Identify which cell holds the provided text, then report its [x, y] central coordinate. 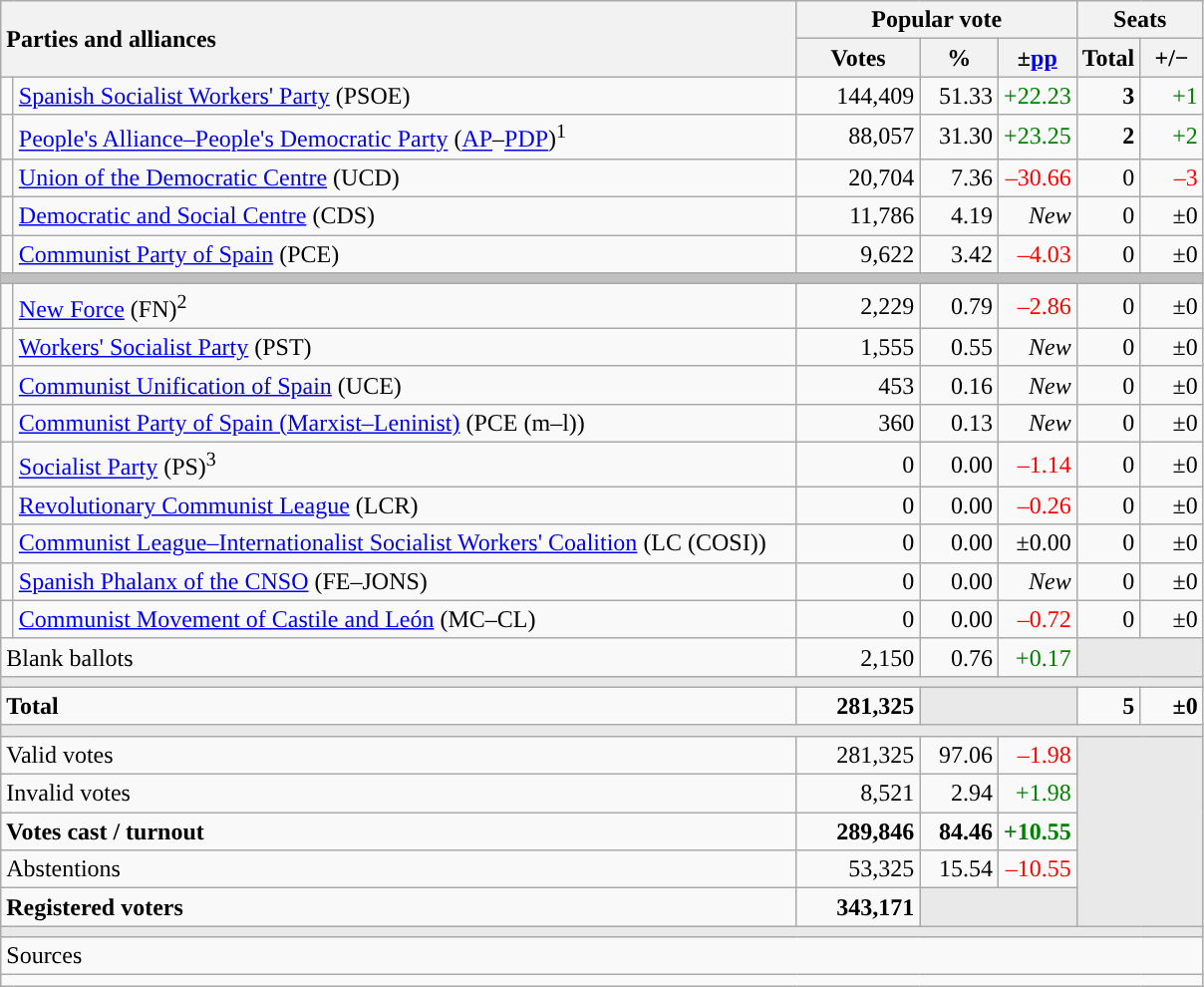
Communist Party of Spain (PCE) [405, 254]
9,622 [858, 254]
+/− [1172, 58]
+1 [1172, 96]
New Force (FN)2 [405, 307]
Votes cast / turnout [399, 831]
0.76 [959, 657]
343,171 [858, 907]
–1.14 [1037, 465]
–2.86 [1037, 307]
Registered voters [399, 907]
Abstentions [399, 869]
0.55 [959, 347]
4.19 [959, 216]
Communist Party of Spain (Marxist–Leninist) (PCE (m–l)) [405, 423]
144,409 [858, 96]
2,150 [858, 657]
0.16 [959, 385]
–10.55 [1037, 869]
±pp [1037, 58]
% [959, 58]
Union of the Democratic Centre (UCD) [405, 177]
Sources [602, 956]
0.13 [959, 423]
2 [1108, 138]
2,229 [858, 307]
+0.17 [1037, 657]
360 [858, 423]
8,521 [858, 794]
–0.26 [1037, 505]
+2 [1172, 138]
Spanish Phalanx of the CNSO (FE–JONS) [405, 581]
7.36 [959, 177]
+23.25 [1037, 138]
1,555 [858, 347]
+1.98 [1037, 794]
0.79 [959, 307]
Seats [1140, 20]
289,846 [858, 831]
Invalid votes [399, 794]
–0.72 [1037, 619]
Communist Unification of Spain (UCE) [405, 385]
88,057 [858, 138]
±0.00 [1037, 543]
Communist League–Internationalist Socialist Workers' Coalition (LC (COSI)) [405, 543]
84.46 [959, 831]
2.94 [959, 794]
–30.66 [1037, 177]
Votes [858, 58]
53,325 [858, 869]
Socialist Party (PS)3 [405, 465]
3.42 [959, 254]
–3 [1172, 177]
–4.03 [1037, 254]
+22.23 [1037, 96]
Parties and alliances [399, 39]
Democratic and Social Centre (CDS) [405, 216]
11,786 [858, 216]
–1.98 [1037, 756]
3 [1108, 96]
Spanish Socialist Workers' Party (PSOE) [405, 96]
Workers' Socialist Party (PST) [405, 347]
+10.55 [1037, 831]
31.30 [959, 138]
Valid votes [399, 756]
Communist Movement of Castile and León (MC–CL) [405, 619]
15.54 [959, 869]
20,704 [858, 177]
Blank ballots [399, 657]
5 [1108, 706]
Revolutionary Communist League (LCR) [405, 505]
97.06 [959, 756]
51.33 [959, 96]
People's Alliance–People's Democratic Party (AP–PDP)1 [405, 138]
453 [858, 385]
Popular vote [937, 20]
